Provide the (x, y) coordinate of the cell's center where the given text is located.  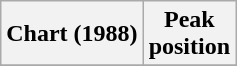
Chart (1988) (72, 34)
Peakposition (189, 34)
